Find where the given text appears and provide that cell's center as (X, Y) coordinate. 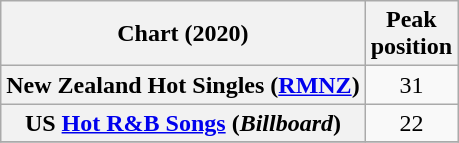
US Hot R&B Songs (Billboard) (183, 123)
New Zealand Hot Singles (RMNZ) (183, 85)
31 (411, 85)
22 (411, 123)
Peakposition (411, 34)
Chart (2020) (183, 34)
